Detect which cell encompasses the target text, then output its [X, Y] center coordinate. 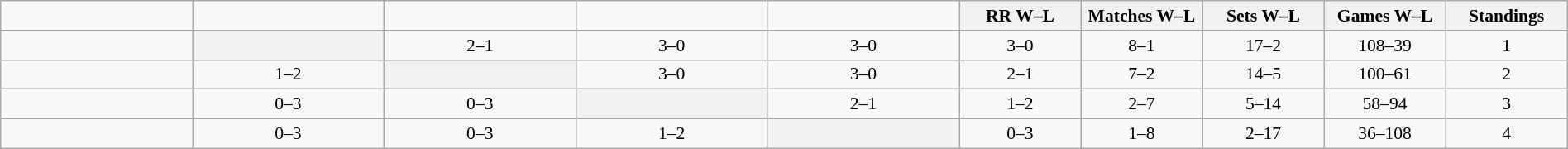
36–108 [1384, 134]
3 [1507, 104]
Games W–L [1384, 16]
7–2 [1141, 74]
RR W–L [1021, 16]
Matches W–L [1141, 16]
108–39 [1384, 46]
2 [1507, 74]
17–2 [1264, 46]
4 [1507, 134]
2–17 [1264, 134]
1–8 [1141, 134]
1 [1507, 46]
8–1 [1141, 46]
Sets W–L [1264, 16]
Standings [1507, 16]
2–7 [1141, 104]
100–61 [1384, 74]
5–14 [1264, 104]
58–94 [1384, 104]
14–5 [1264, 74]
